Provide the (X, Y) coordinate of the cell's center where the given text is located.  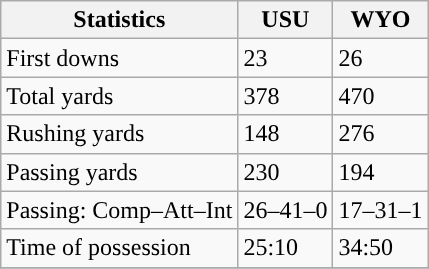
17–31–1 (380, 210)
25:10 (286, 248)
470 (380, 96)
Total yards (120, 96)
26 (380, 58)
Statistics (120, 20)
Passing: Comp–Att–Int (120, 210)
Time of possession (120, 248)
276 (380, 134)
First downs (120, 58)
34:50 (380, 248)
Rushing yards (120, 134)
148 (286, 134)
194 (380, 172)
378 (286, 96)
USU (286, 20)
23 (286, 58)
26–41–0 (286, 210)
230 (286, 172)
WYO (380, 20)
Passing yards (120, 172)
